Scan for the cell matching the given text and deliver its (X, Y) coordinate at center. 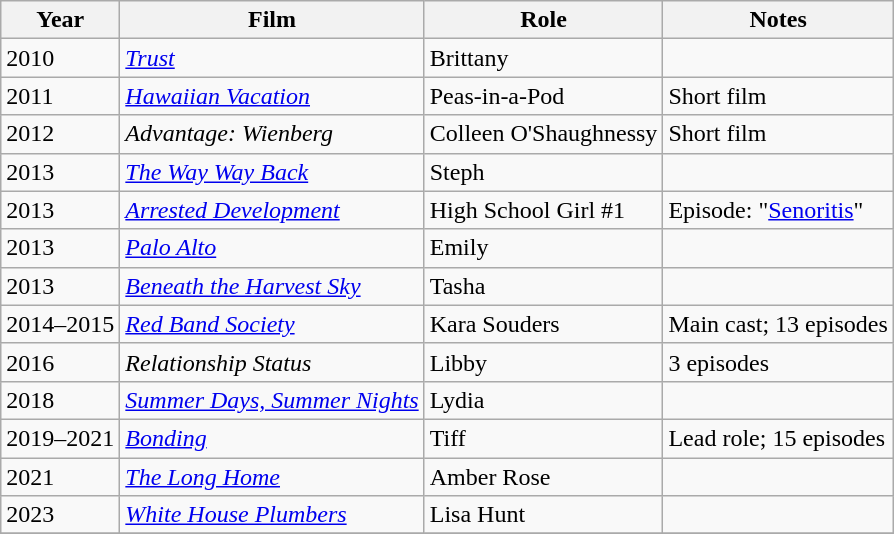
Brittany (544, 58)
Notes (778, 20)
Trust (272, 58)
Summer Days, Summer Nights (272, 400)
Red Band Society (272, 324)
Film (272, 20)
Main cast; 13 episodes (778, 324)
Colleen O'Shaughnessy (544, 134)
The Way Way Back (272, 172)
Beneath the Harvest Sky (272, 286)
Bonding (272, 438)
White House Plumbers (272, 515)
Advantage: Wienberg (272, 134)
2014–2015 (60, 324)
2021 (60, 477)
Hawaiian Vacation (272, 96)
Steph (544, 172)
Peas-in-a-Pod (544, 96)
Palo Alto (272, 248)
Tiff (544, 438)
Year (60, 20)
2023 (60, 515)
Lisa Hunt (544, 515)
Kara Souders (544, 324)
3 episodes (778, 362)
Tasha (544, 286)
High School Girl #1 (544, 210)
Libby (544, 362)
Lead role; 15 episodes (778, 438)
2016 (60, 362)
2018 (60, 400)
Arrested Development (272, 210)
The Long Home (272, 477)
Emily (544, 248)
Lydia (544, 400)
2010 (60, 58)
2012 (60, 134)
2019–2021 (60, 438)
Amber Rose (544, 477)
2011 (60, 96)
Episode: "Senoritis" (778, 210)
Relationship Status (272, 362)
Role (544, 20)
